Locate the cell with the specified text and output its [x, y] center coordinate. 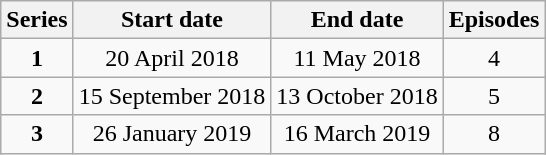
1 [37, 58]
16 March 2019 [357, 134]
13 October 2018 [357, 96]
4 [494, 58]
8 [494, 134]
Start date [172, 20]
5 [494, 96]
3 [37, 134]
Series [37, 20]
Episodes [494, 20]
15 September 2018 [172, 96]
26 January 2019 [172, 134]
End date [357, 20]
11 May 2018 [357, 58]
2 [37, 96]
20 April 2018 [172, 58]
